Pinpoint the cell where the given text exists, returning its (x, y) midpoint coordinate. 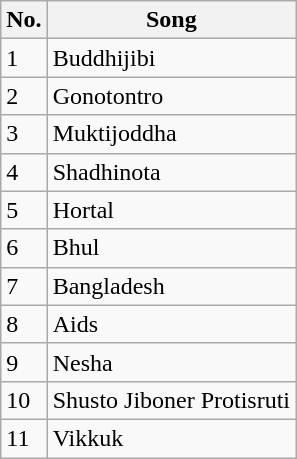
3 (24, 134)
Nesha (171, 362)
Shadhinota (171, 172)
6 (24, 248)
1 (24, 58)
10 (24, 400)
7 (24, 286)
Gonotontro (171, 96)
9 (24, 362)
Buddhijibi (171, 58)
Aids (171, 324)
Muktijoddha (171, 134)
2 (24, 96)
Hortal (171, 210)
Bhul (171, 248)
5 (24, 210)
4 (24, 172)
Vikkuk (171, 438)
8 (24, 324)
Shusto Jiboner Protisruti (171, 400)
Bangladesh (171, 286)
Song (171, 20)
11 (24, 438)
No. (24, 20)
